Locate the cell with the specified text and output its (X, Y) center coordinate. 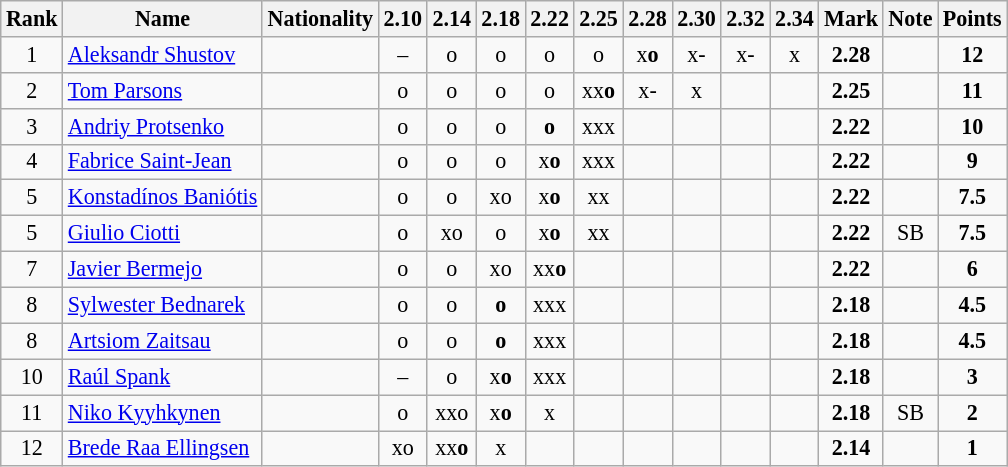
7 (32, 269)
Note (910, 18)
Niko Kyyhkynen (163, 412)
Nationality (320, 18)
2.10 (402, 18)
Raúl Spank (163, 377)
Brede Raa Ellingsen (163, 448)
Artsiom Zaitsau (163, 341)
2.32 (746, 18)
9 (972, 162)
Aleksandr Shustov (163, 54)
Sylwester Bednarek (163, 305)
Tom Parsons (163, 90)
Konstadínos Baniótis (163, 198)
Mark (851, 18)
6 (972, 269)
Rank (32, 18)
2.30 (696, 18)
Giulio Ciotti (163, 233)
4 (32, 162)
Name (163, 18)
Andriy Protsenko (163, 126)
Fabrice Saint-Jean (163, 162)
2.34 (794, 18)
Points (972, 18)
Javier Bermejo (163, 269)
